Scan for the cell matching the given text and deliver its (x, y) coordinate at center. 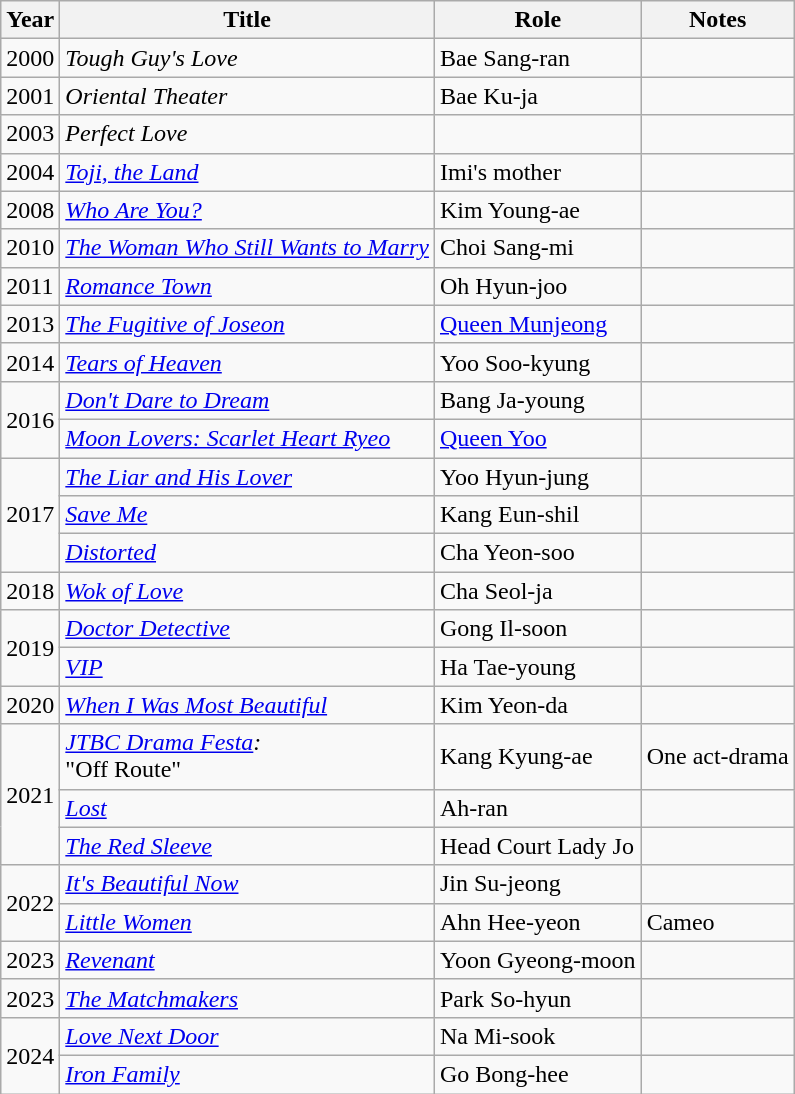
Moon Lovers: Scarlet Heart Ryeo (248, 438)
Toji, the Land (248, 172)
Go Bong-hee (538, 1074)
Kang Kyung-ae (538, 756)
The Matchmakers (248, 998)
Bang Ja-young (538, 400)
Perfect Love (248, 134)
Park So-hyun (538, 998)
2013 (30, 324)
2019 (30, 648)
Oh Hyun-joo (538, 286)
Na Mi-sook (538, 1036)
2003 (30, 134)
Ah-ran (538, 808)
2010 (30, 248)
Kim Yeon-da (538, 705)
Wok of Love (248, 591)
Ahn Hee-yeon (538, 922)
Distorted (248, 553)
Who Are You? (248, 210)
The Woman Who Still Wants to Marry (248, 248)
Doctor Detective (248, 629)
Don't Dare to Dream (248, 400)
Imi's mother (538, 172)
Iron Family (248, 1074)
2021 (30, 794)
2020 (30, 705)
Ha Tae-young (538, 667)
Gong Il-soon (538, 629)
Kang Eun-shil (538, 515)
Tears of Heaven (248, 362)
Kim Young-ae (538, 210)
Revenant (248, 960)
2022 (30, 903)
Bae Sang-ran (538, 58)
2024 (30, 1055)
Save Me (248, 515)
Cameo (718, 922)
Notes (718, 20)
Bae Ku-ja (538, 96)
Year (30, 20)
2004 (30, 172)
Yoo Hyun-jung (538, 477)
Choi Sang-mi (538, 248)
Yoo Soo-kyung (538, 362)
It's Beautiful Now (248, 884)
2008 (30, 210)
Cha Seol-ja (538, 591)
2011 (30, 286)
When I Was Most Beautiful (248, 705)
2017 (30, 515)
2016 (30, 419)
Love Next Door (248, 1036)
Tough Guy's Love (248, 58)
Romance Town (248, 286)
2018 (30, 591)
2000 (30, 58)
Head Court Lady Jo (538, 846)
The Fugitive of Joseon (248, 324)
The Red Sleeve (248, 846)
The Liar and His Lover (248, 477)
2001 (30, 96)
One act-drama (718, 756)
Role (538, 20)
VIP (248, 667)
JTBC Drama Festa:"Off Route" (248, 756)
Queen Munjeong (538, 324)
Jin Su-jeong (538, 884)
Oriental Theater (248, 96)
Little Women (248, 922)
Title (248, 20)
Yoon Gyeong-moon (538, 960)
Queen Yoo (538, 438)
2014 (30, 362)
Lost (248, 808)
Cha Yeon-soo (538, 553)
